Locate the cell with the specified text and output its [x, y] center coordinate. 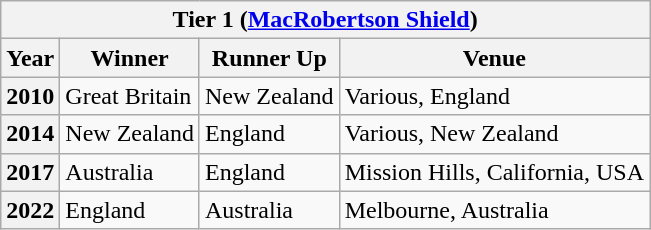
2010 [30, 96]
Venue [494, 58]
Various, England [494, 96]
Runner Up [269, 58]
2022 [30, 210]
Mission Hills, California, USA [494, 172]
Various, New Zealand [494, 134]
2017 [30, 172]
2014 [30, 134]
Great Britain [130, 96]
Tier 1 (MacRobertson Shield) [326, 20]
Winner [130, 58]
Year [30, 58]
Melbourne, Australia [494, 210]
